Search for the cell housing the specified text and yield its [X, Y] center coordinate. 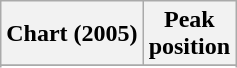
Peakposition [189, 34]
Chart (2005) [72, 34]
